Extract the (X, Y) coordinate from the center of the cell holding the provided text.  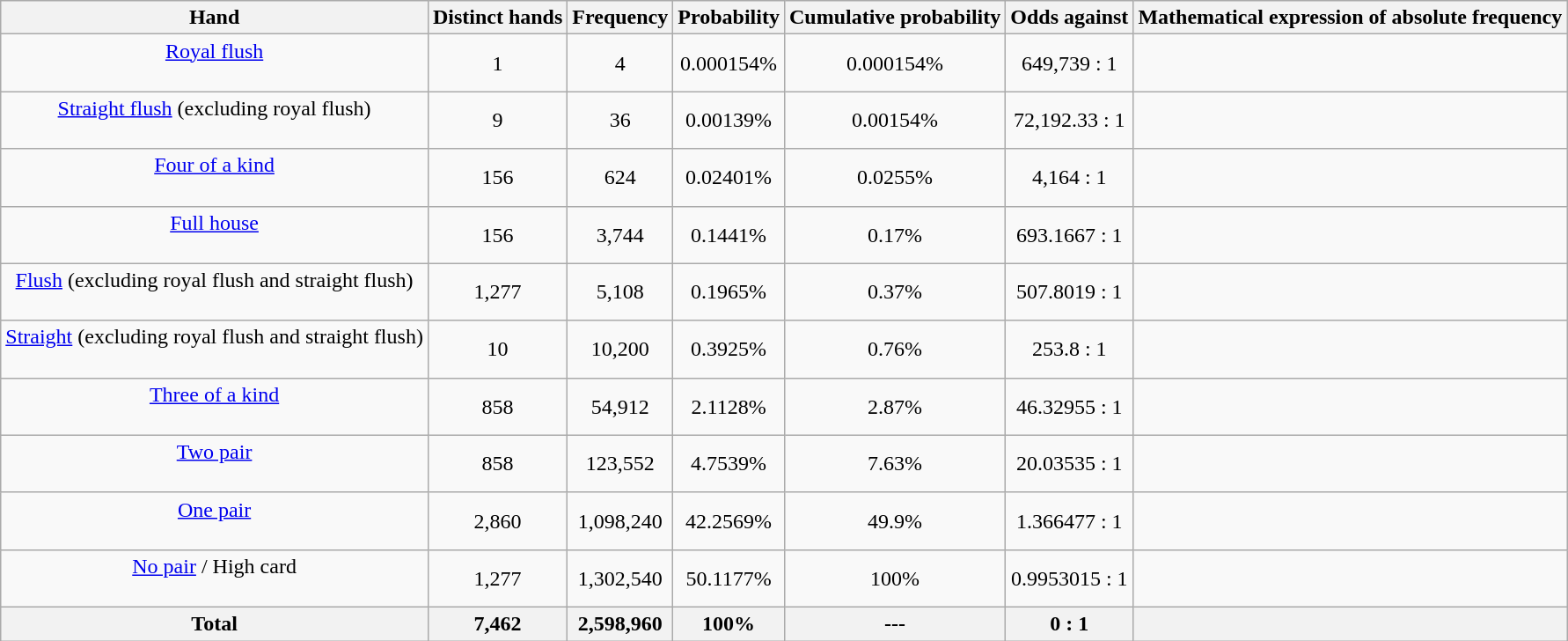
Full house (215, 234)
3,744 (620, 234)
One pair (215, 521)
Flush (excluding royal flush and straight flush) (215, 292)
Straight flush (excluding royal flush) (215, 120)
--- (894, 623)
2,860 (497, 521)
Total (215, 623)
36 (620, 120)
649,739 : 1 (1070, 63)
4.7539% (729, 463)
0 : 1 (1070, 623)
72,192.33 : 1 (1070, 120)
2.87% (894, 407)
1.366477 : 1 (1070, 521)
123,552 (620, 463)
Hand (215, 18)
0.37% (894, 292)
7.63% (894, 463)
1,302,540 (620, 578)
Probability (729, 18)
0.17% (894, 234)
507.8019 : 1 (1070, 292)
Distinct hands (497, 18)
Odds against (1070, 18)
No pair / High card (215, 578)
7,462 (497, 623)
1 (497, 63)
1,098,240 (620, 521)
4 (620, 63)
49.9% (894, 521)
10 (497, 349)
5,108 (620, 292)
Straight (excluding royal flush and straight flush) (215, 349)
Cumulative probability (894, 18)
50.1177% (729, 578)
693.1667 : 1 (1070, 234)
624 (620, 178)
Frequency (620, 18)
0.00139% (729, 120)
Two pair (215, 463)
54,912 (620, 407)
Four of a kind (215, 178)
0.00154% (894, 120)
0.0255% (894, 178)
2,598,960 (620, 623)
Royal flush (215, 63)
0.02401% (729, 178)
10,200 (620, 349)
Mathematical expression of absolute frequency (1350, 18)
0.1965% (729, 292)
Three of a kind (215, 407)
0.9953015 : 1 (1070, 578)
46.32955 : 1 (1070, 407)
0.3925% (729, 349)
2.1128% (729, 407)
42.2569% (729, 521)
253.8 : 1 (1070, 349)
0.1441% (729, 234)
0.76% (894, 349)
4,164 : 1 (1070, 178)
9 (497, 120)
20.03535 : 1 (1070, 463)
